Detect which cell encompasses the target text, then output its [x, y] center coordinate. 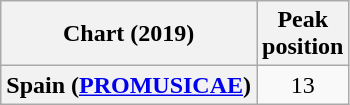
13 [303, 85]
Peakposition [303, 34]
Chart (2019) [129, 34]
Spain (PROMUSICAE) [129, 85]
